Return (X, Y) of the center of cell containing provided text 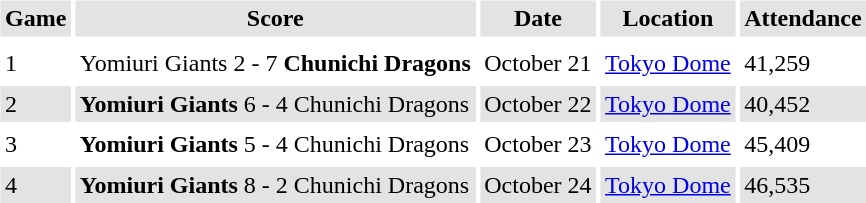
2 (35, 104)
October 22 (538, 104)
4 (35, 185)
46,535 (803, 185)
1 (35, 64)
October 23 (538, 144)
Yomiuri Giants 2 - 7 Chunichi Dragons (275, 64)
41,259 (803, 64)
Game (35, 18)
October 21 (538, 64)
Date (538, 18)
Yomiuri Giants 8 - 2 Chunichi Dragons (275, 185)
3 (35, 144)
Yomiuri Giants 5 - 4 Chunichi Dragons (275, 144)
Yomiuri Giants 6 - 4 Chunichi Dragons (275, 104)
Location (668, 18)
Attendance (803, 18)
45,409 (803, 144)
October 24 (538, 185)
40,452 (803, 104)
Score (275, 18)
